Detect which cell encompasses the target text, then output its [x, y] center coordinate. 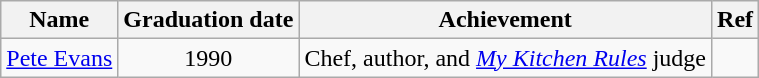
Graduation date [208, 20]
Chef, author, and My Kitchen Rules judge [506, 58]
Ref [736, 20]
1990 [208, 58]
Pete Evans [60, 58]
Achievement [506, 20]
Name [60, 20]
